Detect which cell encompasses the target text, then output its [x, y] center coordinate. 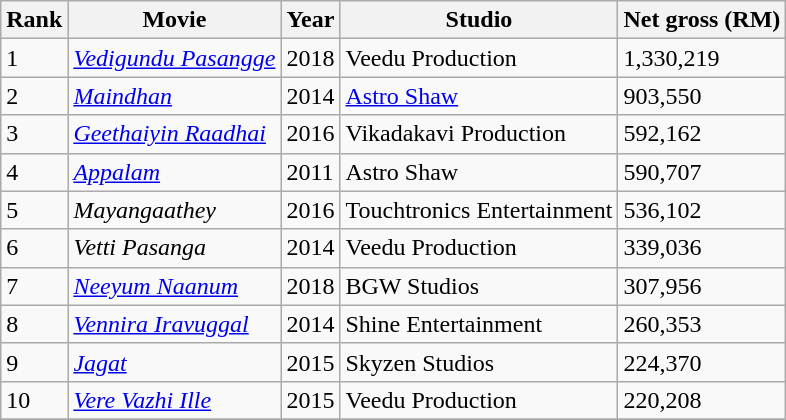
3 [34, 134]
Vere Vazhi Ille [174, 400]
1,330,219 [702, 58]
Mayangaathey [174, 210]
Geethaiyin Raadhai [174, 134]
Maindhan [174, 96]
Shine Entertainment [479, 324]
Vikadakavi Production [479, 134]
10 [34, 400]
220,208 [702, 400]
536,102 [702, 210]
260,353 [702, 324]
Net gross (RM) [702, 20]
Appalam [174, 172]
592,162 [702, 134]
339,036 [702, 248]
Studio [479, 20]
7 [34, 286]
8 [34, 324]
2011 [310, 172]
Year [310, 20]
224,370 [702, 362]
Jagat [174, 362]
Vedigundu Pasangge [174, 58]
Touchtronics Entertainment [479, 210]
BGW Studios [479, 286]
Vennira Iravuggal [174, 324]
9 [34, 362]
Vetti Pasanga [174, 248]
307,956 [702, 286]
1 [34, 58]
5 [34, 210]
903,550 [702, 96]
Skyzen Studios [479, 362]
4 [34, 172]
Movie [174, 20]
Rank [34, 20]
2 [34, 96]
6 [34, 248]
Neeyum Naanum [174, 286]
590,707 [702, 172]
